Determine the (X, Y) coordinate at the center of the cell enclosing the given text.  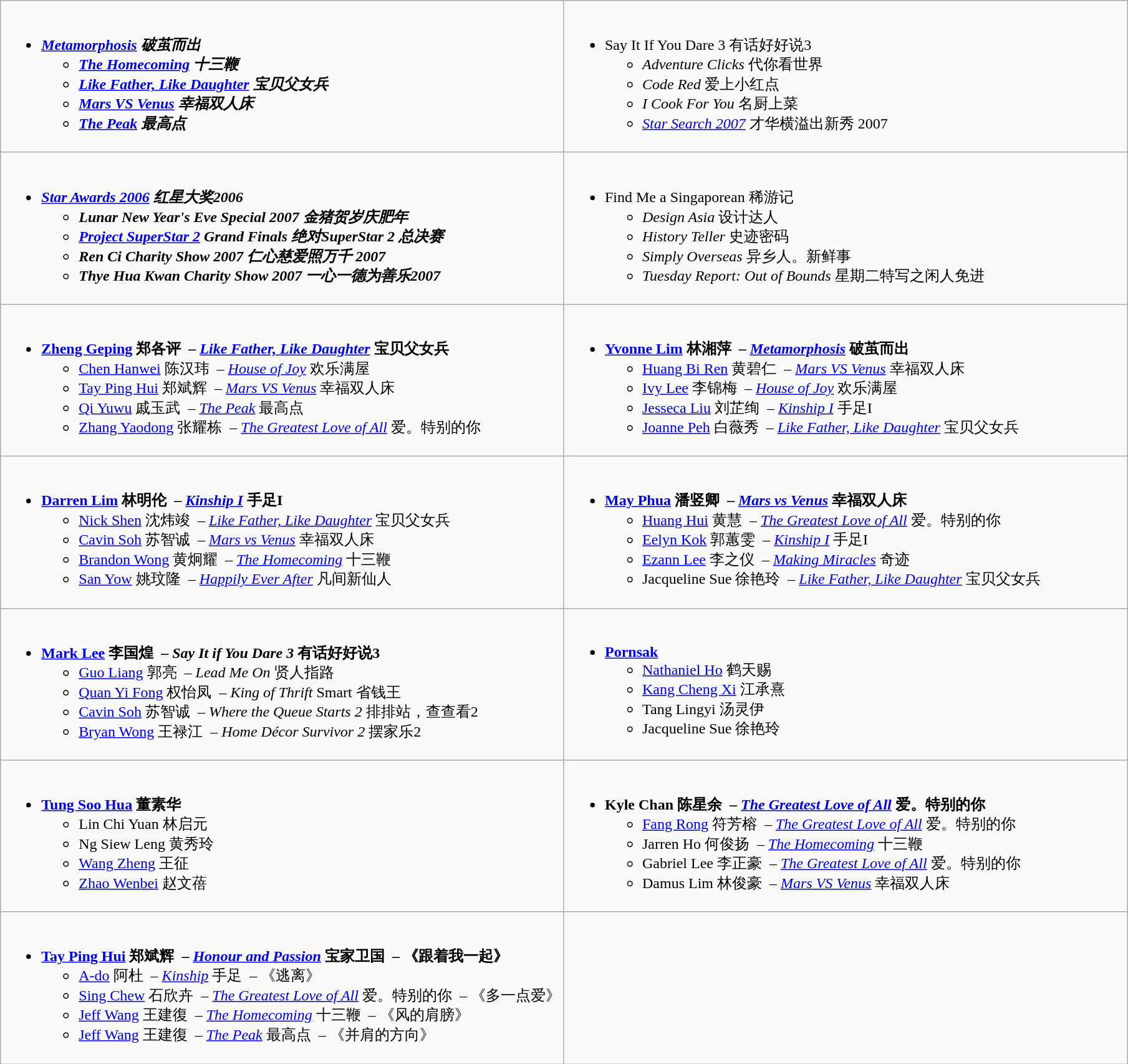
Say It If You Dare 3 有话好好说3Adventure Clicks 代你看世界Code Red 爱上小红点I Cook For You 名厨上菜Star Search 2007 才华横溢出新秀 2007 (846, 77)
Tung Soo Hua 董素华Lin Chi Yuan 林启元Ng Siew Leng 黄秀玲Wang Zheng 王征Zhao Wenbei 赵文蓓 (282, 836)
Find Me a Singaporean 稀游记Design Asia 设计达人History Teller 史迹密码Simply Overseas 异乡人。新鲜事Tuesday Report: Out of Bounds 星期二特写之闲人免进 (846, 228)
PornsakNathaniel Ho 鹤天赐Kang Cheng Xi 江承熹Tang Lingyi 汤灵伊Jacqueline Sue 徐艳玲 (846, 684)
Metamorphosis 破茧而出The Homecoming 十三鞭Like Father, Like Daughter 宝贝父女兵Mars VS Venus 幸福双人床The Peak 最高点 (282, 77)
